Output the (x, y) coordinate of the center of the cell containing the given text.  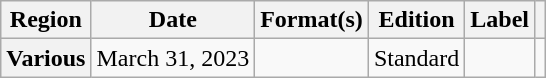
March 31, 2023 (173, 58)
Standard (416, 58)
Various (46, 58)
Format(s) (312, 20)
Edition (416, 20)
Label (500, 20)
Date (173, 20)
Region (46, 20)
